Capture the cell that displays the provided text and extract its (x, y) central coordinate. 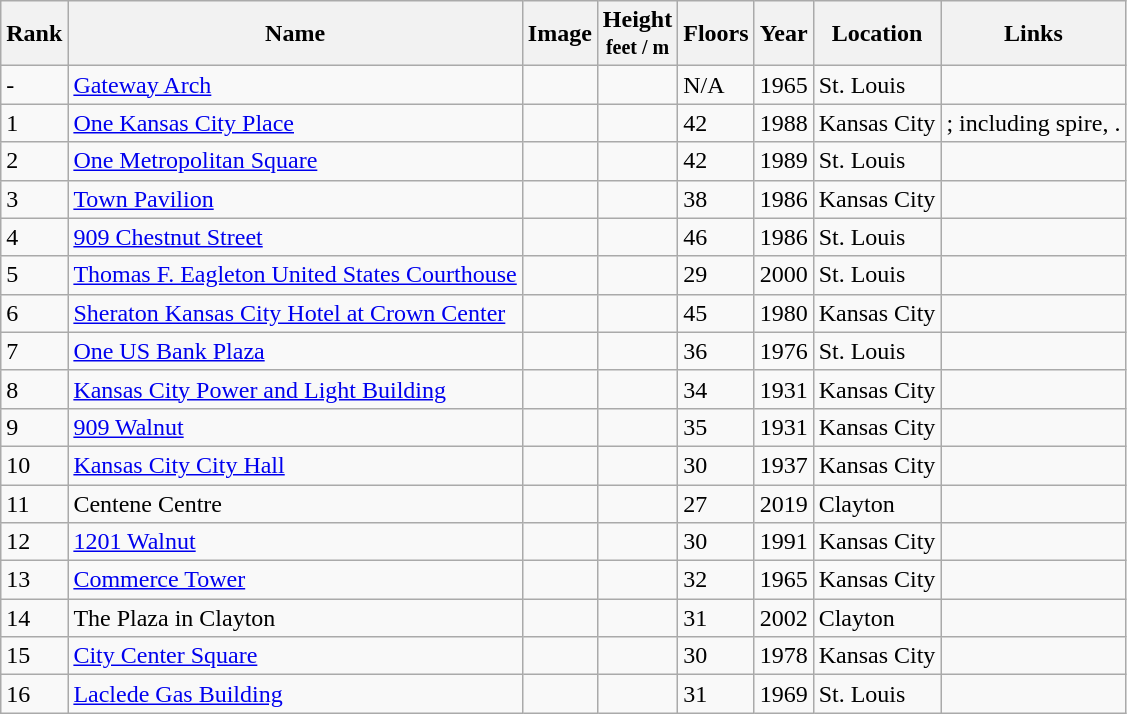
Thomas F. Eagleton United States Courthouse (295, 275)
1976 (784, 351)
The Plaza in Clayton (295, 618)
Floors (716, 34)
16 (34, 694)
14 (34, 618)
1980 (784, 313)
- (34, 85)
36 (716, 351)
35 (716, 427)
13 (34, 580)
2 (34, 161)
2002 (784, 618)
1988 (784, 123)
One Metropolitan Square (295, 161)
11 (34, 503)
32 (716, 580)
1978 (784, 656)
Laclede Gas Building (295, 694)
Kansas City City Hall (295, 465)
909 Chestnut Street (295, 237)
12 (34, 542)
Gateway Arch (295, 85)
Name (295, 34)
Centene Centre (295, 503)
34 (716, 389)
3 (34, 199)
27 (716, 503)
2000 (784, 275)
N/A (716, 85)
Town Pavilion (295, 199)
38 (716, 199)
1969 (784, 694)
15 (34, 656)
Image (560, 34)
Kansas City Power and Light Building (295, 389)
Heightfeet / m (637, 34)
46 (716, 237)
1991 (784, 542)
8 (34, 389)
Rank (34, 34)
6 (34, 313)
1201 Walnut (295, 542)
7 (34, 351)
One US Bank Plaza (295, 351)
1 (34, 123)
Year (784, 34)
1989 (784, 161)
45 (716, 313)
29 (716, 275)
City Center Square (295, 656)
5 (34, 275)
10 (34, 465)
Location (877, 34)
Commerce Tower (295, 580)
One Kansas City Place (295, 123)
4 (34, 237)
; including spire, . (1034, 123)
Sheraton Kansas City Hotel at Crown Center (295, 313)
1937 (784, 465)
2019 (784, 503)
909 Walnut (295, 427)
9 (34, 427)
Links (1034, 34)
